Output the [x, y] coordinate of the center of the cell containing the given text.  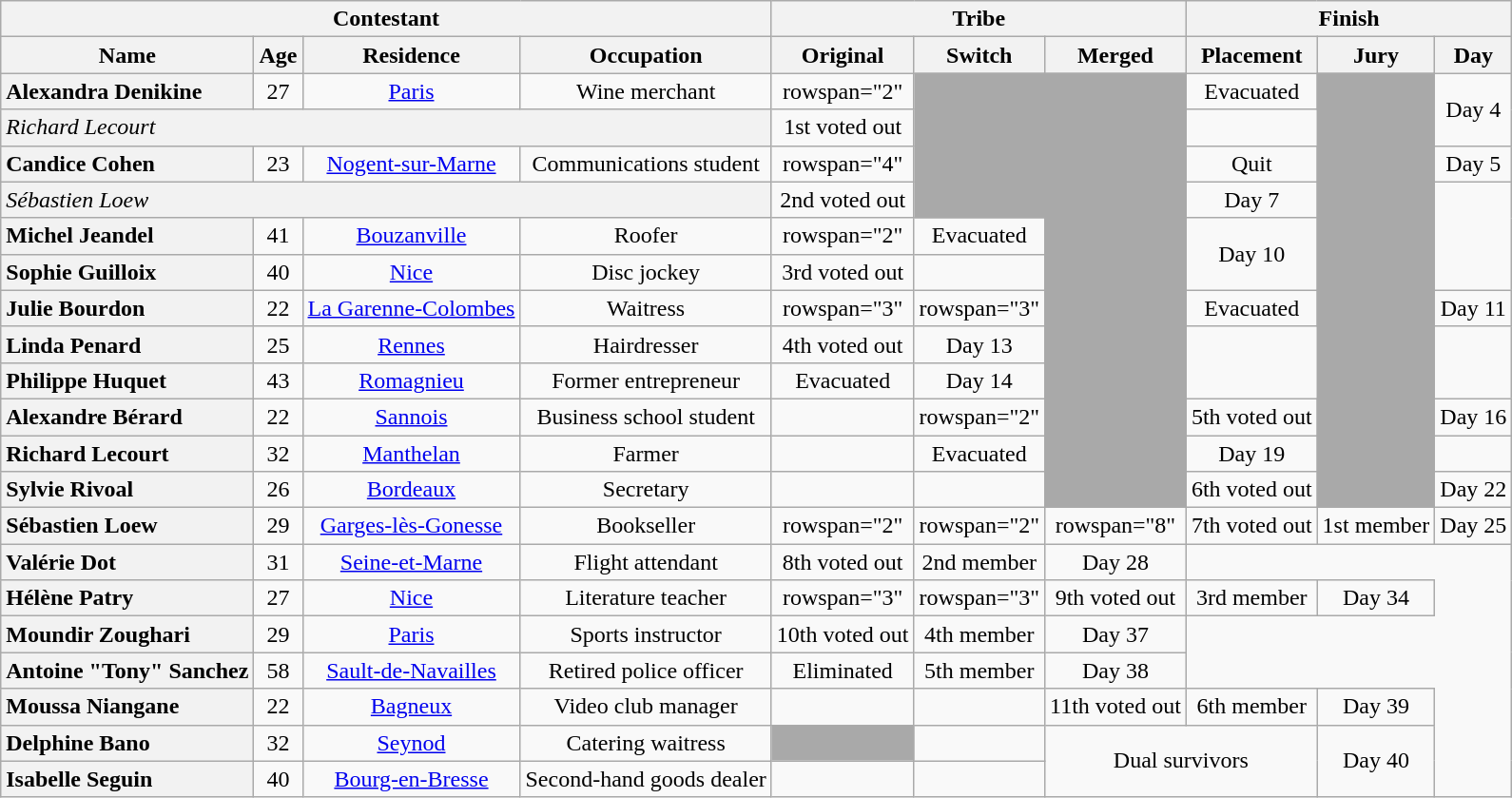
Retired police officer [646, 671]
Farmer [646, 454]
Disc jockey [646, 272]
Secretary [646, 490]
Day 7 [1251, 200]
31 [278, 562]
Flight attendant [646, 562]
6th voted out [1251, 490]
Business school student [646, 417]
Bookseller [646, 526]
2nd member [979, 562]
Valérie Dot [127, 562]
8th voted out [843, 562]
Wine merchant [646, 91]
Sault-de-Navailles [411, 671]
rowspan="4" [843, 164]
Former entrepreneur [646, 380]
Romagnieu [411, 380]
Delphine Bano [127, 743]
Day 37 [1116, 634]
26 [278, 490]
Hélène Patry [127, 598]
Eliminated [843, 671]
Day 22 [1474, 490]
3rd voted out [843, 272]
Switch [979, 55]
Day 13 [979, 344]
Catering waitress [646, 743]
Waitress [646, 308]
Linda Penard [127, 344]
25 [278, 344]
Second-hand goods dealer [646, 779]
Communications student [646, 164]
Philippe Huquet [127, 380]
Sannois [411, 417]
Day 11 [1474, 308]
Day 14 [979, 380]
Age [278, 55]
Bagneux [411, 707]
Manthelan [411, 454]
Original [843, 55]
1st voted out [843, 127]
Contestant [386, 19]
Day [1474, 55]
Alexandra Denikine [127, 91]
Placement [1251, 55]
6th member [1251, 707]
Isabelle Seguin [127, 779]
Day 34 [1376, 598]
Bouzanville [411, 236]
3rd member [1251, 598]
11th voted out [1116, 707]
Antoine "Tony" Sanchez [127, 671]
4th voted out [843, 344]
41 [278, 236]
Tribe [979, 19]
Hairdresser [646, 344]
10th voted out [843, 634]
Candice Cohen [127, 164]
58 [278, 671]
7th voted out [1251, 526]
Moussa Niangane [127, 707]
Residence [411, 55]
2nd voted out [843, 200]
Garges-lès-Gonesse [411, 526]
Roofer [646, 236]
Day 10 [1251, 254]
Day 28 [1116, 562]
La Garenne-Colombes [411, 308]
Bordeaux [411, 490]
Seine-et-Marne [411, 562]
Seynod [411, 743]
Day 40 [1376, 761]
Name [127, 55]
4th member [979, 634]
Day 5 [1474, 164]
9th voted out [1116, 598]
Day 39 [1376, 707]
Finish [1348, 19]
Merged [1116, 55]
Day 38 [1116, 671]
Sophie Guilloix [127, 272]
rowspan="8" [1116, 526]
Occupation [646, 55]
23 [278, 164]
5th voted out [1251, 417]
Sylvie Rivoal [127, 490]
Rennes [411, 344]
Video club manager [646, 707]
Day 19 [1251, 454]
Quit [1251, 164]
Dual survivors [1181, 761]
Julie Bourdon [127, 308]
5th member [979, 671]
Alexandre Bérard [127, 417]
Day 16 [1474, 417]
Jury [1376, 55]
Day 4 [1474, 109]
Michel Jeandel [127, 236]
Sports instructor [646, 634]
Bourg-en-Bresse [411, 779]
Day 25 [1474, 526]
43 [278, 380]
1st member [1376, 526]
Moundir Zoughari [127, 634]
Nogent-sur-Marne [411, 164]
Literature teacher [646, 598]
